For the text-containing cell, return its midpoint in [X, Y] coordinate format. 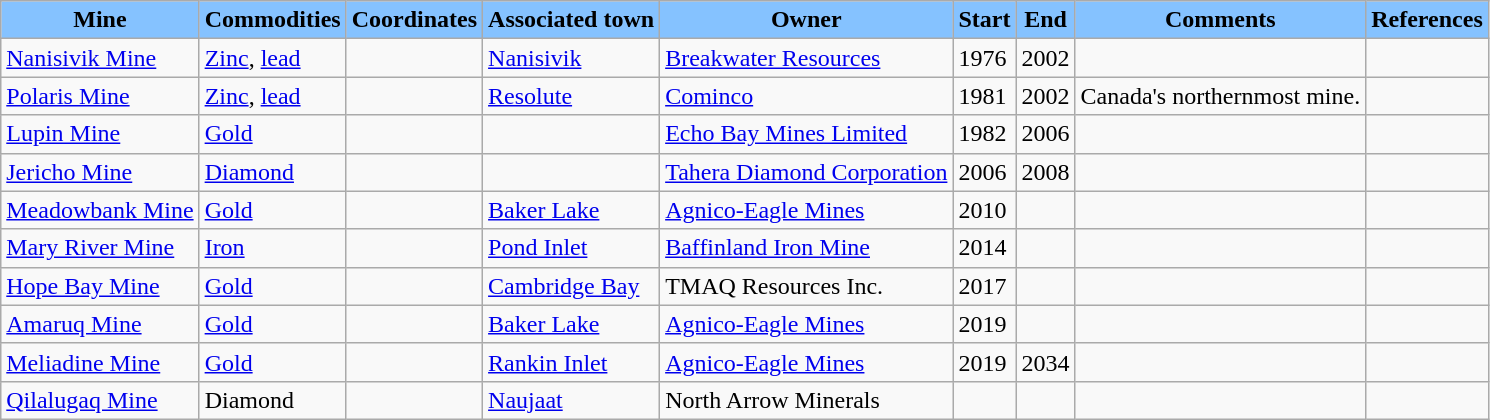
Rankin Inlet [572, 362]
Cominco [806, 96]
Lupin Mine [100, 134]
Owner [806, 20]
1976 [984, 58]
Nanisivik [572, 58]
Nanisivik Mine [100, 58]
Cambridge Bay [572, 286]
Comments [1220, 20]
Canada's northernmost mine. [1220, 96]
TMAQ Resources Inc. [806, 286]
Associated town [572, 20]
Meadowbank Mine [100, 210]
Naujaat [572, 400]
Baffinland Iron Mine [806, 248]
2017 [984, 286]
1982 [984, 134]
2014 [984, 248]
Jericho Mine [100, 172]
Pond Inlet [572, 248]
Tahera Diamond Corporation [806, 172]
Qilalugaq Mine [100, 400]
Hope Bay Mine [100, 286]
2034 [1046, 362]
Resolute [572, 96]
2010 [984, 210]
End [1046, 20]
Coordinates [414, 20]
Start [984, 20]
Echo Bay Mines Limited [806, 134]
Mary River Mine [100, 248]
Polaris Mine [100, 96]
2008 [1046, 172]
References [1428, 20]
Breakwater Resources [806, 58]
North Arrow Minerals [806, 400]
Commodities [272, 20]
Amaruq Mine [100, 324]
Meliadine Mine [100, 362]
Mine [100, 20]
Iron [272, 248]
1981 [984, 96]
